Return [x, y] of the center of cell containing provided text 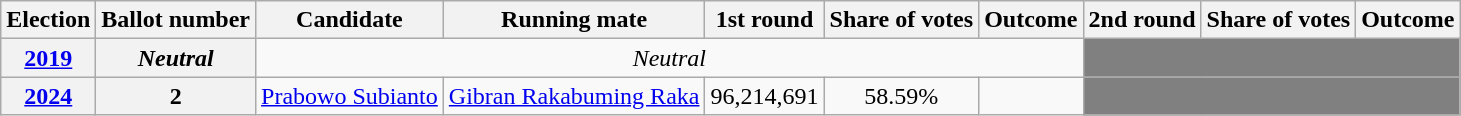
96,214,691 [764, 96]
58.59% [902, 96]
2nd round [1142, 20]
2019 [48, 58]
2024 [48, 96]
Ballot number [176, 20]
Gibran Rakabuming Raka [574, 96]
Prabowo Subianto [350, 96]
Candidate [350, 20]
Election [48, 20]
Running mate [574, 20]
1st round [764, 20]
2 [176, 96]
